Return the (x, y) coordinate for the center point of the cell that contains the specified text.  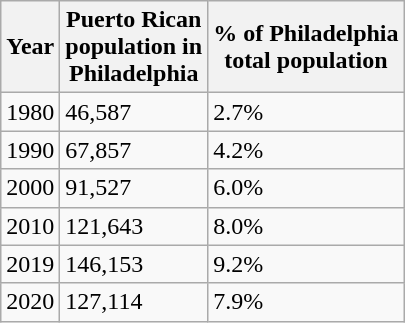
8.0% (306, 226)
6.0% (306, 188)
2000 (30, 188)
146,153 (134, 264)
9.2% (306, 264)
46,587 (134, 112)
127,114 (134, 302)
Year (30, 47)
1990 (30, 150)
91,527 (134, 188)
% of Philadelphia total population (306, 47)
4.2% (306, 150)
7.9% (306, 302)
1980 (30, 112)
2019 (30, 264)
2020 (30, 302)
67,857 (134, 150)
2010 (30, 226)
2.7% (306, 112)
121,643 (134, 226)
Puerto Rican population in Philadelphia (134, 47)
